Return the (X, Y) coordinate for the center point of the cell that contains the specified text.  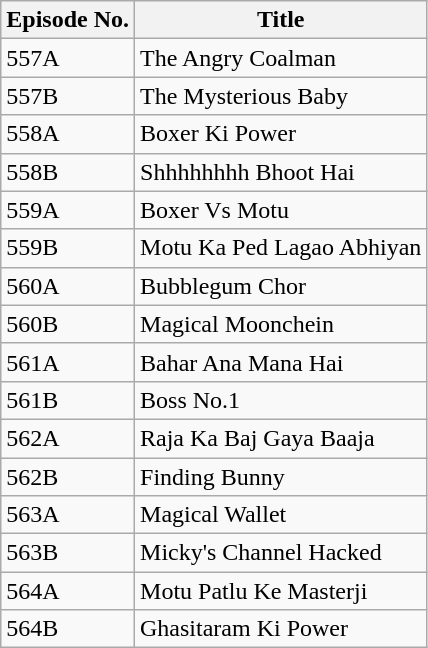
Bahar Ana Mana Hai (281, 362)
564B (68, 629)
Boxer Vs Motu (281, 210)
558B (68, 172)
The Angry Coalman (281, 58)
Raja Ka Baj Gaya Baaja (281, 438)
The Mysterious Baby (281, 96)
Boxer Ki Power (281, 134)
557B (68, 96)
561A (68, 362)
559A (68, 210)
563B (68, 553)
Episode No. (68, 20)
564A (68, 591)
Shhhhhhhh Bhoot Hai (281, 172)
Bubblegum Chor (281, 286)
Motu Ka Ped Lagao Abhiyan (281, 248)
Magical Moonchein (281, 324)
560B (68, 324)
561B (68, 400)
559B (68, 248)
562A (68, 438)
Finding Bunny (281, 477)
Micky's Channel Hacked (281, 553)
560A (68, 286)
557A (68, 58)
Boss No.1 (281, 400)
558A (68, 134)
562B (68, 477)
Motu Patlu Ke Masterji (281, 591)
Ghasitaram Ki Power (281, 629)
563A (68, 515)
Title (281, 20)
Magical Wallet (281, 515)
